Find where the given text appears and provide that cell's center as [X, Y] coordinate. 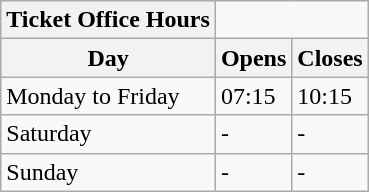
07:15 [253, 96]
Closes [330, 58]
Saturday [108, 134]
Opens [253, 58]
10:15 [330, 96]
Day [108, 58]
Monday to Friday [108, 96]
Ticket Office Hours [108, 20]
Sunday [108, 172]
